Find where the given text appears and provide that cell's center as (x, y) coordinate. 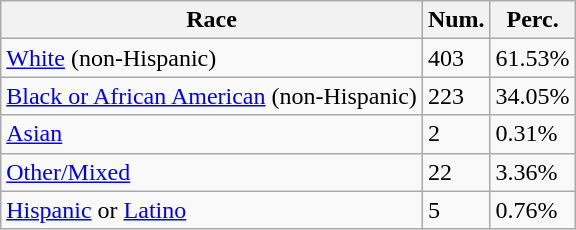
61.53% (532, 58)
34.05% (532, 96)
22 (456, 172)
Perc. (532, 20)
2 (456, 134)
Hispanic or Latino (212, 210)
5 (456, 210)
Race (212, 20)
3.36% (532, 172)
White (non-Hispanic) (212, 58)
403 (456, 58)
0.31% (532, 134)
Black or African American (non-Hispanic) (212, 96)
Num. (456, 20)
Asian (212, 134)
0.76% (532, 210)
223 (456, 96)
Other/Mixed (212, 172)
